Output the [x, y] coordinate of the center of the cell containing the given text.  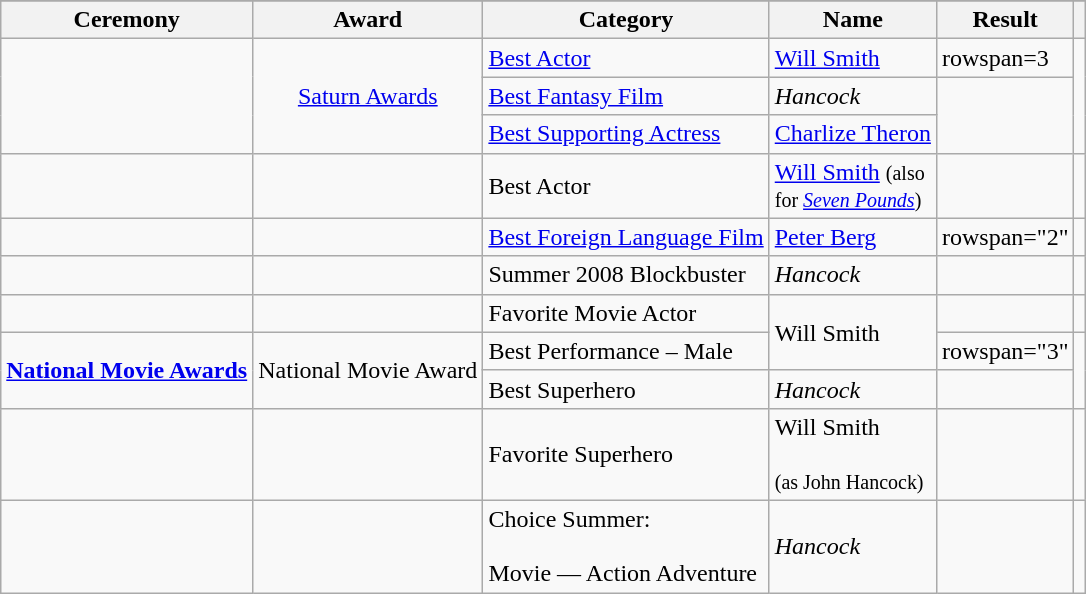
Award [368, 20]
National Movie Awards [127, 370]
Favorite Movie Actor [626, 313]
Choice Summer: Movie — Action Adventure [626, 546]
Favorite Superhero [626, 454]
Ceremony [127, 20]
rowspan=3 [1005, 58]
Result [1005, 20]
Will Smith (as John Hancock) [852, 454]
Summer 2008 Blockbuster [626, 275]
Name [852, 20]
Best Foreign Language Film [626, 237]
Category [626, 20]
National Movie Award [368, 370]
Best Superhero [626, 389]
Will Smith (also for Seven Pounds) [852, 186]
Best Performance – Male [626, 351]
Best Supporting Actress [626, 134]
Peter Berg [852, 237]
rowspan="3" [1005, 351]
Best Fantasy Film [626, 96]
rowspan="2" [1005, 237]
Charlize Theron [852, 134]
Saturn Awards [368, 96]
